Extract the [x, y] coordinate from the center of the cell holding the provided text.  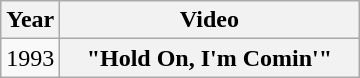
Video [210, 20]
Year [30, 20]
1993 [30, 58]
"Hold On, I'm Comin'" [210, 58]
